Scan for the cell matching the given text and deliver its [x, y] coordinate at center. 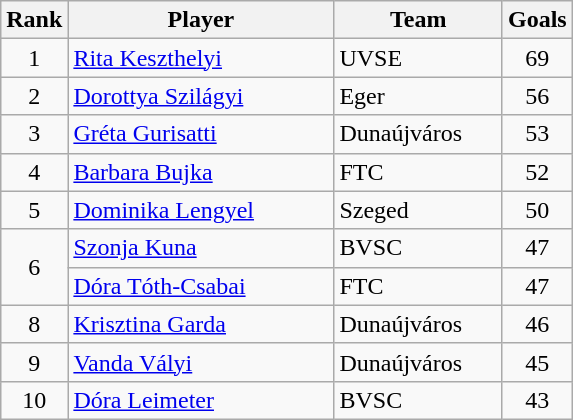
50 [537, 210]
56 [537, 96]
Dominika Lengyel [201, 210]
46 [537, 324]
Dóra Leimeter [201, 400]
3 [34, 134]
45 [537, 362]
8 [34, 324]
Dóra Tóth-Csabai [201, 286]
Szeged [418, 210]
6 [34, 267]
Gréta Gurisatti [201, 134]
Team [418, 20]
43 [537, 400]
Goals [537, 20]
10 [34, 400]
Rita Keszthelyi [201, 58]
Vanda Vályi [201, 362]
Szonja Kuna [201, 248]
Dorottya Szilágyi [201, 96]
69 [537, 58]
2 [34, 96]
4 [34, 172]
53 [537, 134]
52 [537, 172]
1 [34, 58]
UVSE [418, 58]
5 [34, 210]
9 [34, 362]
Player [201, 20]
Barbara Bujka [201, 172]
Eger [418, 96]
Krisztina Garda [201, 324]
Rank [34, 20]
